Output the [x, y] coordinate of the center of the cell containing the given text.  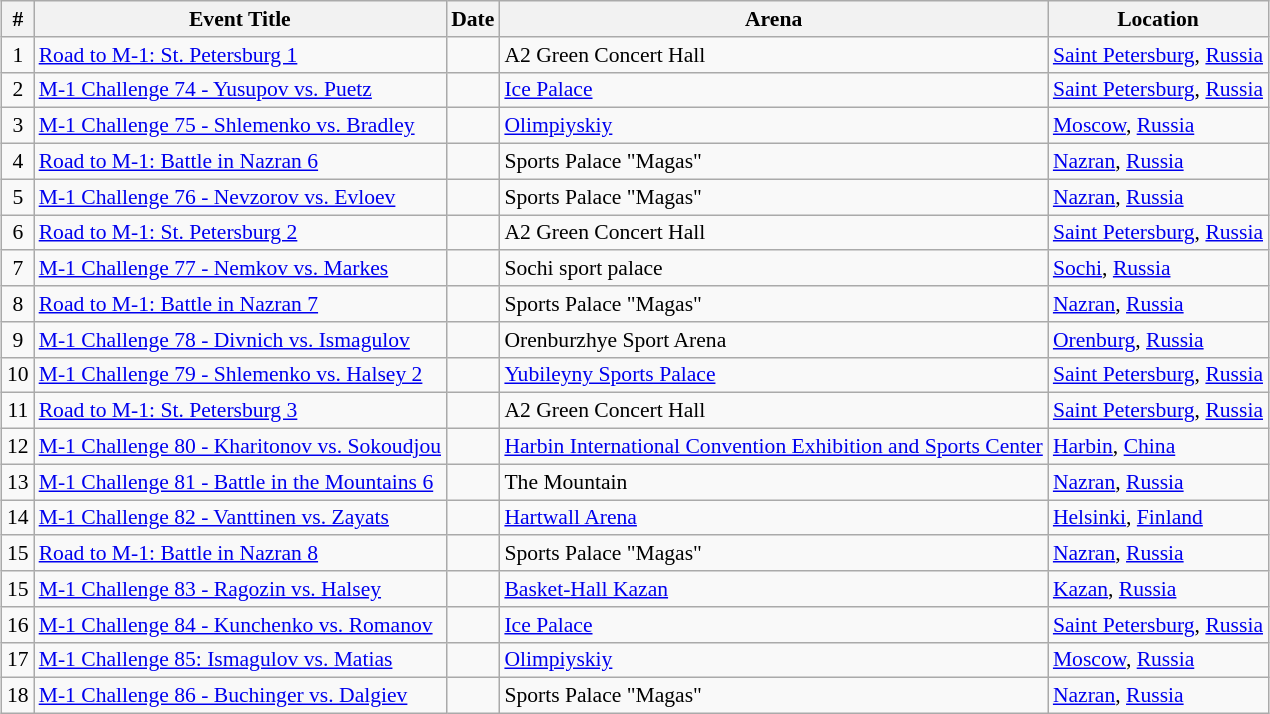
The Mountain [773, 482]
# [18, 19]
7 [18, 269]
Basket-Hall Kazan [773, 589]
Road to M-1: St. Petersburg 3 [240, 411]
14 [18, 518]
3 [18, 126]
M-1 Challenge 77 - Nemkov vs. Markes [240, 269]
Road to M-1: St. Petersburg 2 [240, 233]
Orenburzhye Sport Arena [773, 340]
M-1 Challenge 86 - Buchinger vs. Dalgiev [240, 696]
Road to M-1: St. Petersburg 1 [240, 55]
4 [18, 162]
16 [18, 625]
M-1 Challenge 83 - Ragozin vs. Halsey [240, 589]
8 [18, 304]
M-1 Challenge 84 - Kunchenko vs. Romanov [240, 625]
Road to M-1: Battle in Nazran 7 [240, 304]
13 [18, 482]
M-1 Challenge 78 - Divnich vs. Ismagulov [240, 340]
M-1 Challenge 79 - Shlemenko vs. Halsey 2 [240, 375]
M-1 Challenge 82 - Vanttinen vs. Zayats [240, 518]
5 [18, 197]
Yubileyny Sports Palace [773, 375]
M-1 Challenge 75 - Shlemenko vs. Bradley [240, 126]
12 [18, 447]
2 [18, 90]
Orenburg, Russia [1158, 340]
Harbin International Convention Exhibition and Sports Center [773, 447]
Helsinki, Finland [1158, 518]
9 [18, 340]
Location [1158, 19]
18 [18, 696]
M-1 Challenge 74 - Yusupov vs. Puetz [240, 90]
M-1 Challenge 81 - Battle in the Mountains 6 [240, 482]
Road to M-1: Battle in Nazran 6 [240, 162]
1 [18, 55]
10 [18, 375]
Date [472, 19]
Arena [773, 19]
Hartwall Arena [773, 518]
Harbin, China [1158, 447]
Road to M-1: Battle in Nazran 8 [240, 554]
17 [18, 660]
M-1 Challenge 85: Ismagulov vs. Matias [240, 660]
6 [18, 233]
M-1 Challenge 80 - Kharitonov vs. Sokoudjou [240, 447]
Sochi sport palace [773, 269]
11 [18, 411]
Kazan, Russia [1158, 589]
Sochi, Russia [1158, 269]
Event Title [240, 19]
M-1 Challenge 76 - Nevzorov vs. Evloev [240, 197]
